For the text-containing cell, return its midpoint in [x, y] coordinate format. 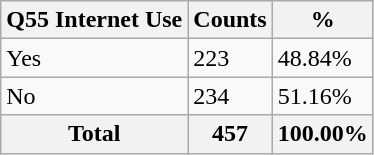
Counts [230, 20]
No [94, 96]
51.16% [322, 96]
457 [230, 134]
Total [94, 134]
234 [230, 96]
Yes [94, 58]
48.84% [322, 58]
223 [230, 58]
% [322, 20]
Q55 Internet Use [94, 20]
100.00% [322, 134]
